Scan for the cell matching the given text and deliver its (x, y) coordinate at center. 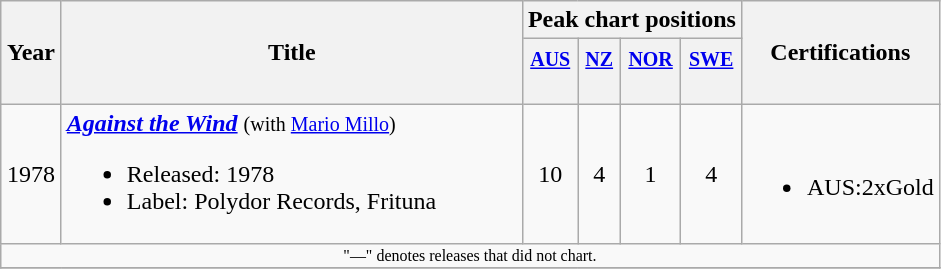
Certifications (840, 52)
"—" denotes releases that did not chart. (470, 256)
10 (550, 174)
NOR (650, 72)
1 (650, 174)
Peak chart positions (632, 20)
AUS (550, 72)
NZ (599, 72)
1978 (32, 174)
SWE (712, 72)
Against the Wind (with Mario Millo)Released: 1978Label: Polydor Records, Frituna (292, 174)
Year (32, 52)
AUS:2xGold (840, 174)
Title (292, 52)
